Capture the cell that displays the provided text and extract its [X, Y] central coordinate. 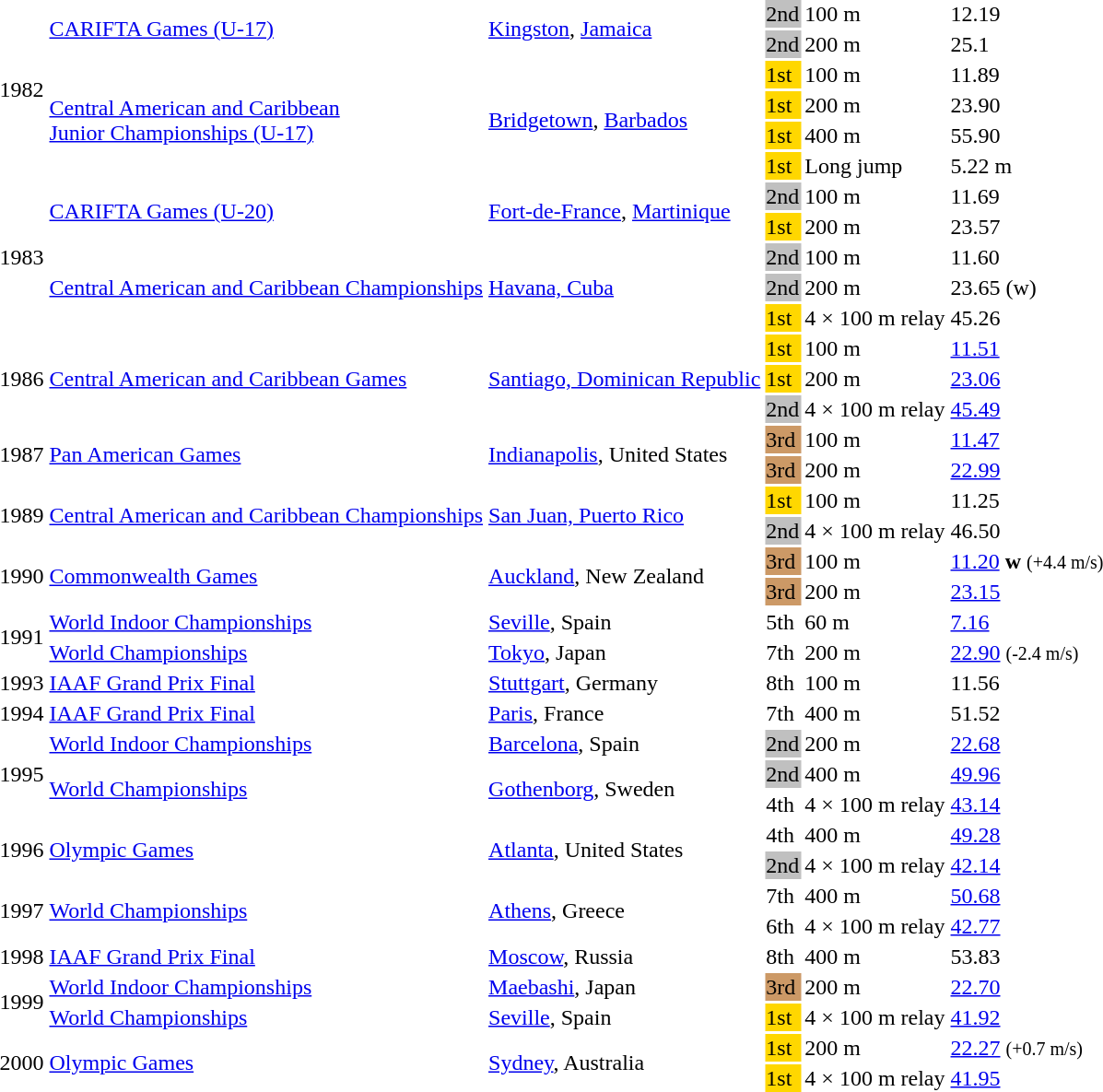
Athens, Greece [625, 910]
Tokyo, Japan [625, 652]
60 m [875, 622]
Sydney, Australia [625, 1063]
Maebashi, Japan [625, 987]
Auckland, New Zealand [625, 577]
Central American and CaribbeanJunior Championships (U-17) [266, 120]
Kingston, Jamaica [625, 29]
Central American and Caribbean Games [266, 379]
Stuttgart, Germany [625, 683]
5th [783, 622]
Pan American Games [266, 455]
CARIFTA Games (U-17) [266, 29]
Moscow, Russia [625, 957]
Long jump [875, 166]
Commonwealth Games [266, 577]
Fort-de-France, Martinique [625, 212]
6th [783, 926]
Bridgetown, Barbados [625, 120]
Indianapolis, United States [625, 455]
CARIFTA Games (U-20) [266, 212]
Havana, Cuba [625, 288]
Gothenborg, Sweden [625, 789]
Paris, France [625, 713]
Santiago, Dominican Republic [625, 379]
Atlanta, United States [625, 850]
San Juan, Puerto Rico [625, 516]
Barcelona, Spain [625, 744]
